Identify which cell holds the provided text, then report its [X, Y] central coordinate. 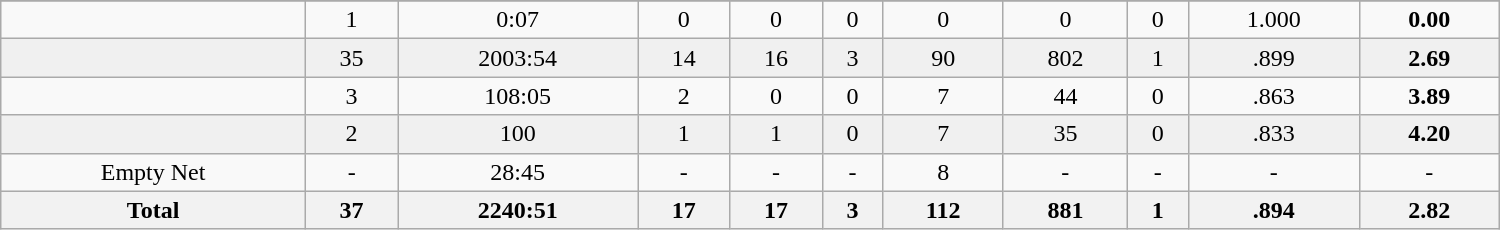
3.89 [1429, 96]
0:07 [518, 20]
0.00 [1429, 20]
108:05 [518, 96]
100 [518, 134]
2.82 [1429, 210]
2003:54 [518, 58]
.863 [1274, 96]
.894 [1274, 210]
28:45 [518, 172]
37 [351, 210]
8 [943, 172]
14 [684, 58]
2240:51 [518, 210]
Empty Net [154, 172]
44 [1065, 96]
112 [943, 210]
4.20 [1429, 134]
90 [943, 58]
.833 [1274, 134]
.899 [1274, 58]
2.69 [1429, 58]
Total [154, 210]
802 [1065, 58]
1.000 [1274, 20]
881 [1065, 210]
16 [776, 58]
